Detect which cell encompasses the target text, then output its (x, y) center coordinate. 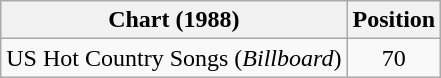
US Hot Country Songs (Billboard) (174, 58)
Chart (1988) (174, 20)
70 (394, 58)
Position (394, 20)
